Search for the cell housing the specified text and yield its [x, y] center coordinate. 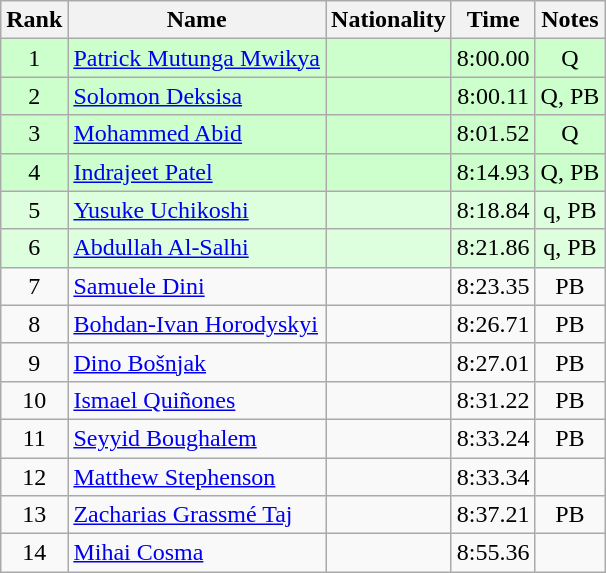
Samuele Dini [197, 286]
Solomon Deksisa [197, 96]
3 [34, 134]
7 [34, 286]
Dino Bošnjak [197, 362]
Rank [34, 20]
Matthew Stephenson [197, 477]
12 [34, 477]
5 [34, 210]
4 [34, 172]
8:23.35 [493, 286]
8:37.21 [493, 515]
8:31.22 [493, 400]
Bohdan-Ivan Horodyskyi [197, 324]
6 [34, 248]
8:33.34 [493, 477]
8:21.86 [493, 248]
8 [34, 324]
8:33.24 [493, 438]
Name [197, 20]
Abdullah Al-Salhi [197, 248]
13 [34, 515]
1 [34, 58]
8:00.11 [493, 96]
Seyyid Boughalem [197, 438]
8:01.52 [493, 134]
Indrajeet Patel [197, 172]
Yusuke Uchikoshi [197, 210]
Patrick Mutunga Mwikya [197, 58]
Notes [570, 20]
8:55.36 [493, 553]
8:18.84 [493, 210]
8:00.00 [493, 58]
Ismael Quiñones [197, 400]
Mohammed Abid [197, 134]
2 [34, 96]
Mihai Cosma [197, 553]
8:27.01 [493, 362]
9 [34, 362]
14 [34, 553]
11 [34, 438]
Time [493, 20]
8:14.93 [493, 172]
Zacharias Grassmé Taj [197, 515]
10 [34, 400]
8:26.71 [493, 324]
Nationality [389, 20]
